Pinpoint the cell where the given text exists, returning its (x, y) midpoint coordinate. 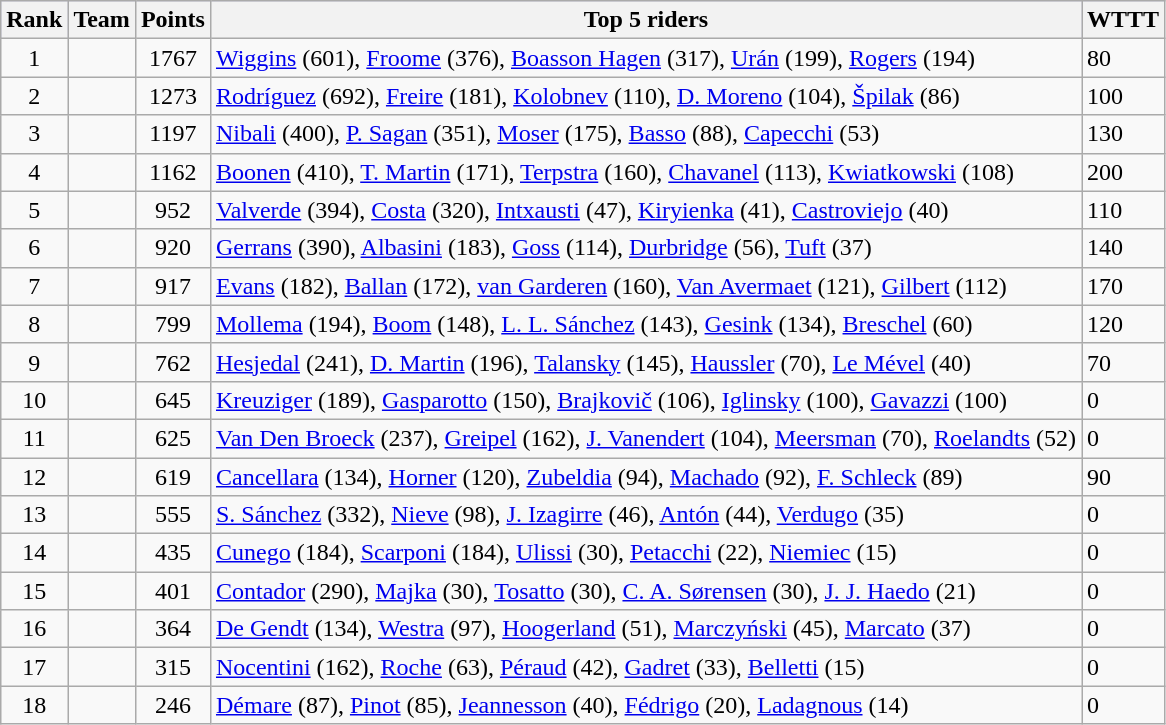
619 (172, 477)
Mollema (194), Boom (148), L. L. Sánchez (143), Gesink (134), Breschel (60) (646, 324)
De Gendt (134), Westra (97), Hoogerland (51), Marczyński (45), Marcato (37) (646, 629)
Nibali (400), P. Sagan (351), Moser (175), Basso (88), Capecchi (53) (646, 134)
Démare (87), Pinot (85), Jeannesson (40), Fédrigo (20), Ladagnous (14) (646, 705)
246 (172, 705)
130 (1124, 134)
Hesjedal (241), D. Martin (196), Talansky (145), Haussler (70), Le Mével (40) (646, 362)
17 (34, 667)
15 (34, 591)
Nocentini (162), Roche (63), Péraud (42), Gadret (33), Belletti (15) (646, 667)
Points (172, 20)
5 (34, 210)
645 (172, 400)
Van Den Broeck (237), Greipel (162), J. Vanendert (104), Meersman (70), Roelandts (52) (646, 438)
1273 (172, 96)
16 (34, 629)
4 (34, 172)
110 (1124, 210)
11 (34, 438)
Top 5 riders (646, 20)
555 (172, 515)
364 (172, 629)
920 (172, 248)
S. Sánchez (332), Nieve (98), J. Izagirre (46), Antón (44), Verdugo (35) (646, 515)
1162 (172, 172)
Cancellara (134), Horner (120), Zubeldia (94), Machado (92), F. Schleck (89) (646, 477)
10 (34, 400)
90 (1124, 477)
Rodríguez (692), Freire (181), Kolobnev (110), D. Moreno (104), Špilak (86) (646, 96)
Evans (182), Ballan (172), van Garderen (160), Van Avermaet (121), Gilbert (112) (646, 286)
Wiggins (601), Froome (376), Boasson Hagen (317), Urán (199), Rogers (194) (646, 58)
13 (34, 515)
80 (1124, 58)
WTTT (1124, 20)
Cunego (184), Scarponi (184), Ulissi (30), Petacchi (22), Niemiec (15) (646, 553)
Valverde (394), Costa (320), Intxausti (47), Kiryienka (41), Castroviejo (40) (646, 210)
762 (172, 362)
14 (34, 553)
200 (1124, 172)
3 (34, 134)
315 (172, 667)
2 (34, 96)
1197 (172, 134)
952 (172, 210)
6 (34, 248)
Rank (34, 20)
Kreuziger (189), Gasparotto (150), Brajkovič (106), Iglinsky (100), Gavazzi (100) (646, 400)
70 (1124, 362)
401 (172, 591)
Boonen (410), T. Martin (171), Terpstra (160), Chavanel (113), Kwiatkowski (108) (646, 172)
12 (34, 477)
18 (34, 705)
140 (1124, 248)
Contador (290), Majka (30), Tosatto (30), C. A. Sørensen (30), J. J. Haedo (21) (646, 591)
170 (1124, 286)
1767 (172, 58)
Gerrans (390), Albasini (183), Goss (114), Durbridge (56), Tuft (37) (646, 248)
Team (102, 20)
9 (34, 362)
7 (34, 286)
8 (34, 324)
1 (34, 58)
799 (172, 324)
917 (172, 286)
435 (172, 553)
120 (1124, 324)
100 (1124, 96)
625 (172, 438)
